Return (X, Y) of the center of cell containing provided text 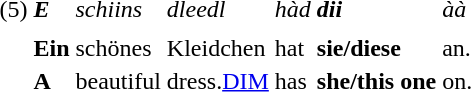
sie/diese (376, 48)
hat (292, 48)
Kleidchen (218, 48)
schönes (118, 48)
Ein (52, 48)
